Output the (x, y) coordinate of the center of the cell containing the given text.  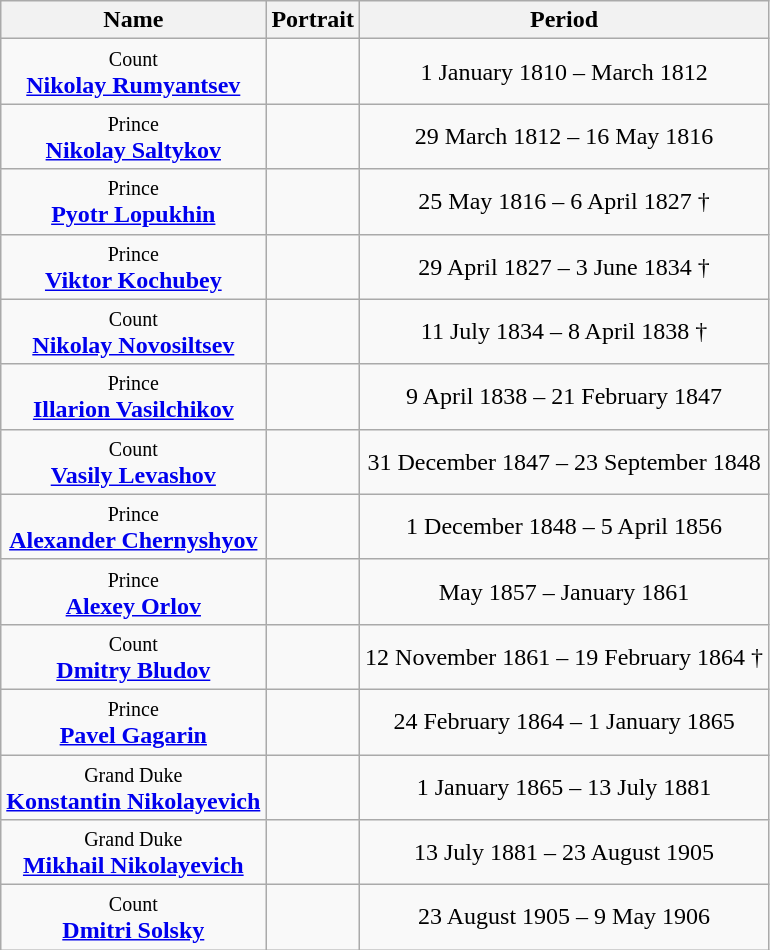
1 December 1848 – 5 April 1856 (564, 526)
1 January 1810 – March 1812 (564, 72)
PrinceViktor Kochubey (134, 266)
PrincePavel Gagarin (134, 722)
31 December 1847 – 23 September 1848 (564, 462)
29 April 1827 – 3 June 1834 † (564, 266)
Name (134, 20)
Grand DukeMikhail Nikolayevich (134, 852)
Period (564, 20)
25 May 1816 – 6 April 1827 † (564, 202)
CountVasily Levashov (134, 462)
12 November 1861 – 19 February 1864 † (564, 656)
11 July 1834 – 8 April 1838 † (564, 332)
PrincePyotr Lopukhin (134, 202)
Portrait (313, 20)
Grand DukeKonstantin Nikolayevich (134, 786)
CountDmitri Solsky (134, 918)
9 April 1838 – 21 February 1847 (564, 396)
24 February 1864 – 1 January 1865 (564, 722)
13 July 1881 – 23 August 1905 (564, 852)
1 January 1865 – 13 July 1881 (564, 786)
May 1857 – January 1861 (564, 592)
PrinceAlexey Orlov (134, 592)
29 March 1812 – 16 May 1816 (564, 136)
23 August 1905 – 9 May 1906 (564, 918)
CountNikolay Novosiltsev (134, 332)
PrinceNikolay Saltykov (134, 136)
PrinceAlexander Chernyshyov (134, 526)
PrinceIllarion Vasilchikov (134, 396)
CountNikolay Rumyantsev (134, 72)
CountDmitry Bludov (134, 656)
